Determine the (x, y) coordinate at the center of the cell enclosing the given text.  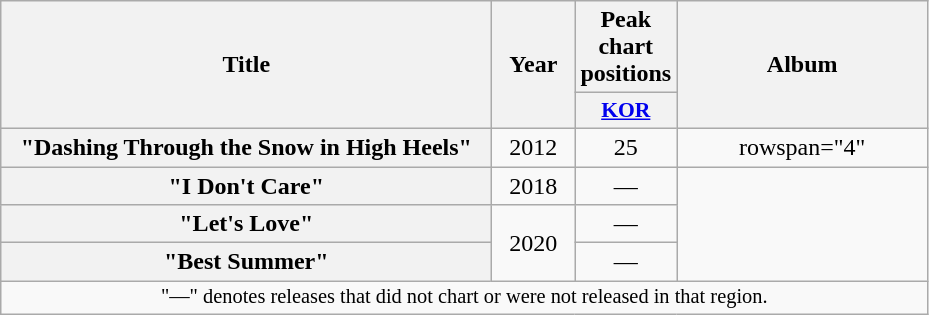
2020 (534, 243)
Peak chart positions (626, 47)
"Dashing Through the Snow in High Heels" (246, 147)
KOR (626, 111)
Year (534, 65)
"I Don't Care" (246, 185)
"Best Summer" (246, 262)
Title (246, 65)
"—" denotes releases that did not chart or were not released in that region. (464, 298)
Album (802, 65)
"Let's Love" (246, 224)
rowspan="4" (802, 147)
25 (626, 147)
2012 (534, 147)
2018 (534, 185)
